Identify which cell holds the provided text, then report its [X, Y] central coordinate. 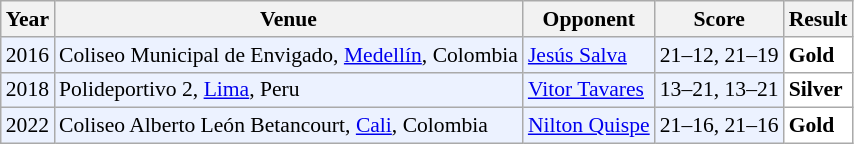
13–21, 13–21 [720, 90]
Coliseo Municipal de Envigado, Medellín, Colombia [288, 55]
Jesús Salva [589, 55]
2022 [28, 126]
Silver [818, 90]
Nilton Quispe [589, 126]
Polideportivo 2, Lima, Peru [288, 90]
Result [818, 19]
Year [28, 19]
Coliseo Alberto León Betancourt, Cali, Colombia [288, 126]
21–16, 21–16 [720, 126]
Opponent [589, 19]
2016 [28, 55]
Venue [288, 19]
Vitor Tavares [589, 90]
21–12, 21–19 [720, 55]
2018 [28, 90]
Score [720, 19]
